Detect which cell encompasses the target text, then output its [x, y] center coordinate. 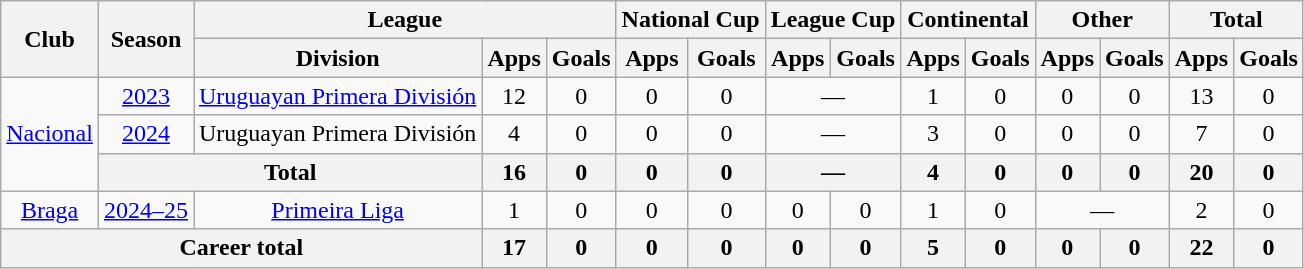
16 [514, 172]
Nacional [50, 134]
5 [933, 248]
13 [1201, 96]
2024 [146, 134]
2 [1201, 210]
Continental [968, 20]
Other [1102, 20]
12 [514, 96]
League Cup [833, 20]
2024–25 [146, 210]
Primeira Liga [338, 210]
3 [933, 134]
League [406, 20]
Club [50, 39]
17 [514, 248]
Division [338, 58]
2023 [146, 96]
7 [1201, 134]
20 [1201, 172]
National Cup [690, 20]
Career total [242, 248]
22 [1201, 248]
Braga [50, 210]
Season [146, 39]
